Pinpoint the cell where the given text exists, returning its (x, y) midpoint coordinate. 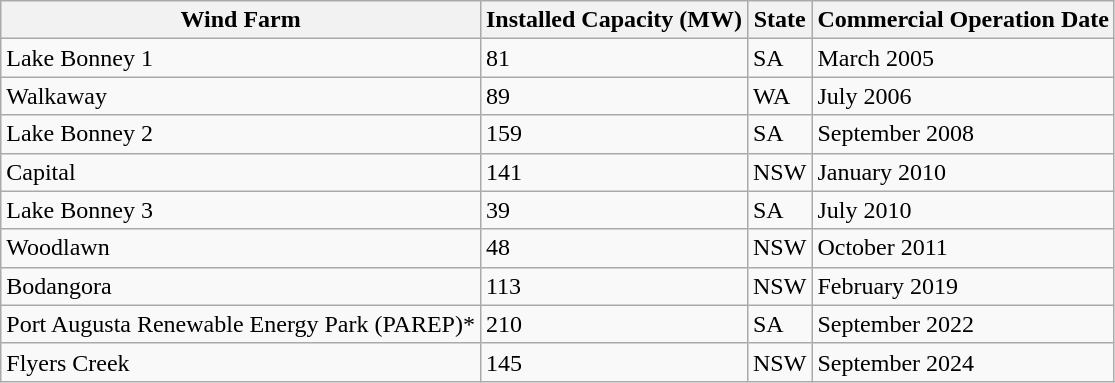
Bodangora (241, 286)
113 (614, 286)
October 2011 (964, 248)
210 (614, 324)
81 (614, 58)
159 (614, 134)
Commercial Operation Date (964, 20)
141 (614, 172)
September 2024 (964, 362)
February 2019 (964, 286)
March 2005 (964, 58)
September 2008 (964, 134)
48 (614, 248)
WA (779, 96)
89 (614, 96)
July 2010 (964, 210)
Lake Bonney 3 (241, 210)
Flyers Creek (241, 362)
July 2006 (964, 96)
January 2010 (964, 172)
Walkaway (241, 96)
39 (614, 210)
Lake Bonney 1 (241, 58)
Port Augusta Renewable Energy Park (PAREP)* (241, 324)
Woodlawn (241, 248)
145 (614, 362)
Capital (241, 172)
State (779, 20)
September 2022 (964, 324)
Wind Farm (241, 20)
Installed Capacity (MW) (614, 20)
Lake Bonney 2 (241, 134)
